From the cell containing the given text, extract its center point as (x, y) coordinate. 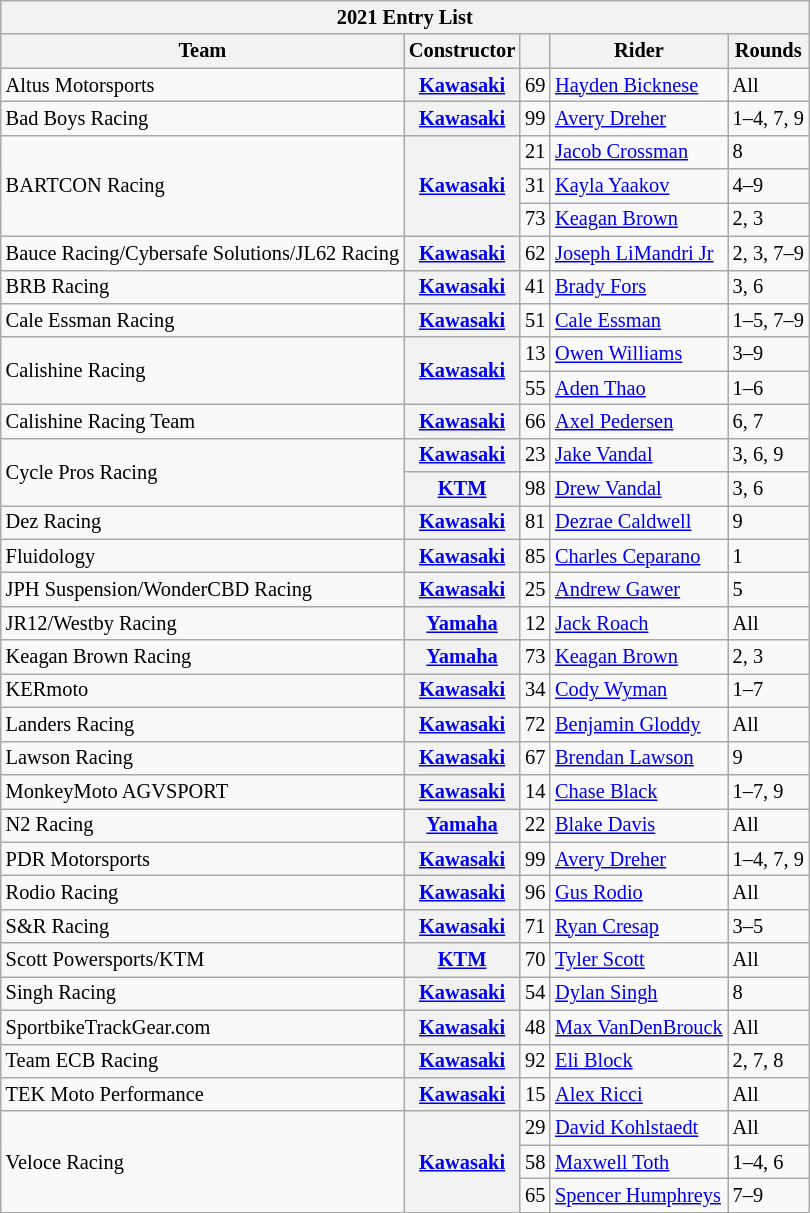
1–4, 6 (768, 1162)
71 (535, 926)
41 (535, 287)
69 (535, 85)
66 (535, 421)
13 (535, 354)
67 (535, 758)
62 (535, 253)
21 (535, 152)
Landers Racing (202, 724)
Dezrae Caldwell (638, 522)
Axel Pedersen (638, 421)
KERmoto (202, 690)
48 (535, 1027)
Constructor (462, 51)
Gus Rodio (638, 892)
7–9 (768, 1195)
54 (535, 993)
Bauce Racing/Cybersafe Solutions/JL62 Racing (202, 253)
MonkeyMoto AGVSPORT (202, 791)
David Kohlstaedt (638, 1128)
BRB Racing (202, 287)
Brady Fors (638, 287)
Cody Wyman (638, 690)
3, 6, 9 (768, 455)
TEK Moto Performance (202, 1094)
Ryan Cresap (638, 926)
1–6 (768, 388)
Calishine Racing Team (202, 421)
25 (535, 589)
72 (535, 724)
Calishine Racing (202, 370)
96 (535, 892)
Maxwell Toth (638, 1162)
Eli Block (638, 1061)
Keagan Brown Racing (202, 657)
S&R Racing (202, 926)
29 (535, 1128)
1 (768, 556)
15 (535, 1094)
Cycle Pros Racing (202, 472)
PDR Motorsports (202, 859)
2, 7, 8 (768, 1061)
N2 Racing (202, 825)
Altus Motorsports (202, 85)
SportbikeTrackGear.com (202, 1027)
23 (535, 455)
Joseph LiMandri Jr (638, 253)
Aden Thao (638, 388)
34 (535, 690)
Rounds (768, 51)
Cale Essman Racing (202, 320)
Andrew Gawer (638, 589)
3–5 (768, 926)
Jacob Crossman (638, 152)
98 (535, 489)
Owen Williams (638, 354)
Kayla Yaakov (638, 186)
55 (535, 388)
Bad Boys Racing (202, 118)
Lawson Racing (202, 758)
31 (535, 186)
1–5, 7–9 (768, 320)
51 (535, 320)
JPH Suspension/WonderCBD Racing (202, 589)
92 (535, 1061)
Cale Essman (638, 320)
Blake Davis (638, 825)
65 (535, 1195)
2021 Entry List (405, 17)
1–7 (768, 690)
70 (535, 960)
3–9 (768, 354)
Dez Racing (202, 522)
JR12/Westby Racing (202, 623)
12 (535, 623)
81 (535, 522)
22 (535, 825)
6, 7 (768, 421)
85 (535, 556)
Team ECB Racing (202, 1061)
Dylan Singh (638, 993)
Veloce Racing (202, 1162)
Jack Roach (638, 623)
Max VanDenBrouck (638, 1027)
4–9 (768, 186)
2, 3, 7–9 (768, 253)
Drew Vandal (638, 489)
Charles Ceparano (638, 556)
Rider (638, 51)
5 (768, 589)
Team (202, 51)
Jake Vandal (638, 455)
Rodio Racing (202, 892)
1–7, 9 (768, 791)
Spencer Humphreys (638, 1195)
Singh Racing (202, 993)
Hayden Bicknese (638, 85)
Fluidology (202, 556)
Alex Ricci (638, 1094)
Scott Powersports/KTM (202, 960)
Chase Black (638, 791)
58 (535, 1162)
14 (535, 791)
Brendan Lawson (638, 758)
Tyler Scott (638, 960)
Benjamin Gloddy (638, 724)
BARTCON Racing (202, 186)
